Detect which cell encompasses the target text, then output its [x, y] center coordinate. 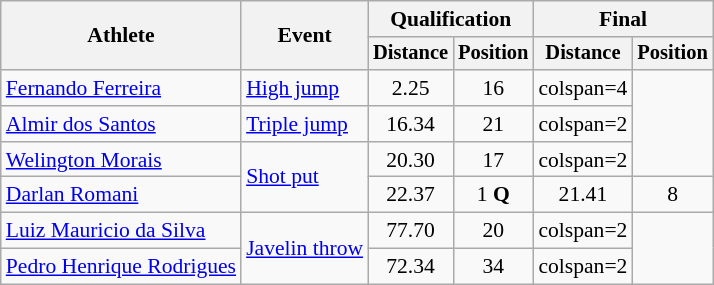
21 [493, 124]
8 [672, 195]
72.34 [410, 267]
20 [493, 231]
Fernando Ferreira [121, 88]
Almir dos Santos [121, 124]
1 Q [493, 195]
Final [622, 19]
Event [304, 36]
17 [493, 160]
Pedro Henrique Rodrigues [121, 267]
2.25 [410, 88]
Javelin throw [304, 248]
20.30 [410, 160]
Luiz Mauricio da Silva [121, 231]
Shot put [304, 178]
Qualification [450, 19]
Triple jump [304, 124]
colspan=4 [582, 88]
77.70 [410, 231]
High jump [304, 88]
Athlete [121, 36]
34 [493, 267]
Welington Morais [121, 160]
22.37 [410, 195]
16 [493, 88]
Darlan Romani [121, 195]
21.41 [582, 195]
16.34 [410, 124]
